Search for the cell housing the specified text and yield its (x, y) center coordinate. 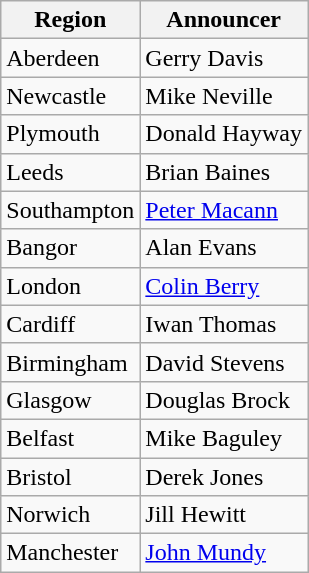
Donald Hayway (224, 134)
Manchester (70, 553)
Douglas Brock (224, 400)
Peter Macann (224, 210)
Leeds (70, 172)
London (70, 286)
Glasgow (70, 400)
Jill Hewitt (224, 515)
Belfast (70, 438)
Newcastle (70, 96)
Birmingham (70, 362)
Plymouth (70, 134)
Bangor (70, 248)
Announcer (224, 20)
Derek Jones (224, 477)
Aberdeen (70, 58)
Colin Berry (224, 286)
John Mundy (224, 553)
Alan Evans (224, 248)
Region (70, 20)
Cardiff (70, 324)
Southampton (70, 210)
Iwan Thomas (224, 324)
Norwich (70, 515)
Mike Neville (224, 96)
Mike Baguley (224, 438)
Brian Baines (224, 172)
Gerry Davis (224, 58)
David Stevens (224, 362)
Bristol (70, 477)
